Provide the [x, y] coordinate of the cell's center where the given text is located.  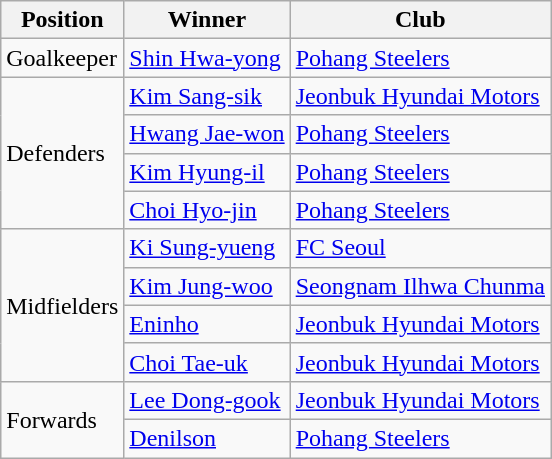
Forwards [62, 419]
Midfielders [62, 305]
Choi Tae-uk [207, 362]
Kim Jung-woo [207, 286]
Defenders [62, 153]
Winner [207, 20]
FC Seoul [420, 248]
Kim Sang-sik [207, 96]
Lee Dong-gook [207, 400]
Seongnam Ilhwa Chunma [420, 286]
Club [420, 20]
Denilson [207, 438]
Position [62, 20]
Eninho [207, 324]
Kim Hyung-il [207, 172]
Hwang Jae-won [207, 134]
Goalkeeper [62, 58]
Shin Hwa-yong [207, 58]
Ki Sung-yueng [207, 248]
Choi Hyo-jin [207, 210]
